Provide the (X, Y) coordinate of the cell's center where the given text is located.  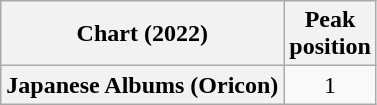
Peakposition (330, 34)
1 (330, 85)
Japanese Albums (Oricon) (142, 85)
Chart (2022) (142, 34)
